Capture the cell that displays the provided text and extract its [x, y] central coordinate. 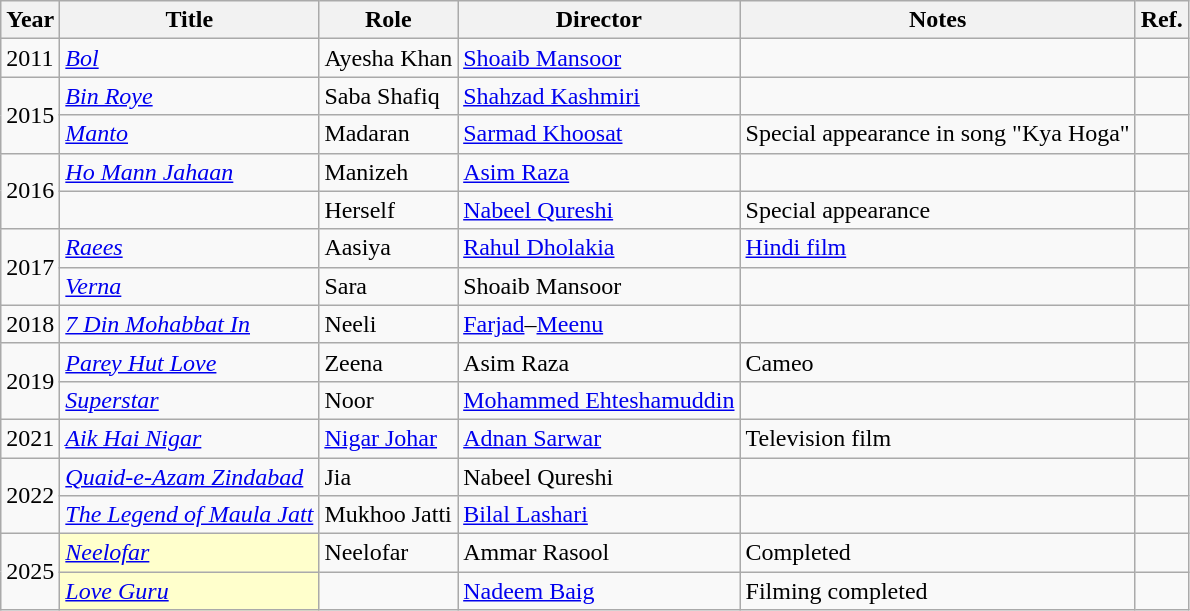
Noor [388, 400]
Ho Mann Jahaan [190, 172]
Madaran [388, 134]
2011 [30, 58]
Bilal Lashari [599, 515]
Director [599, 20]
Special appearance [938, 210]
Ammar Rasool [599, 553]
2018 [30, 324]
Nigar Johar [388, 438]
Notes [938, 20]
Completed [938, 553]
Nadeem Baig [599, 591]
Neeli [388, 324]
Raees [190, 248]
2019 [30, 381]
Cameo [938, 362]
Quaid-e-Azam Zindabad [190, 477]
Sarmad Khoosat [599, 134]
Adnan Sarwar [599, 438]
Herself [388, 210]
Role [388, 20]
Parey Hut Love [190, 362]
2017 [30, 267]
Aasiya [388, 248]
Saba Shafiq [388, 96]
Manizeh [388, 172]
Hindi film [938, 248]
7 Din Mohabbat In [190, 324]
Mohammed Ehteshamuddin [599, 400]
Farjad–Meenu [599, 324]
Bol [190, 58]
Bin Roye [190, 96]
Superstar [190, 400]
2022 [30, 496]
Jia [388, 477]
Special appearance in song "Kya Hoga" [938, 134]
2016 [30, 191]
Manto [190, 134]
Love Guru [190, 591]
Rahul Dholakia [599, 248]
2015 [30, 115]
2021 [30, 438]
Sara [388, 286]
Filming completed [938, 591]
Year [30, 20]
Title [190, 20]
Television film [938, 438]
Zeena [388, 362]
Ref. [1162, 20]
Ayesha Khan [388, 58]
Shahzad Kashmiri [599, 96]
Aik Hai Nigar [190, 438]
The Legend of Maula Jatt [190, 515]
2025 [30, 572]
Mukhoo Jatti [388, 515]
Verna [190, 286]
